Return (x, y) of the center of cell containing provided text 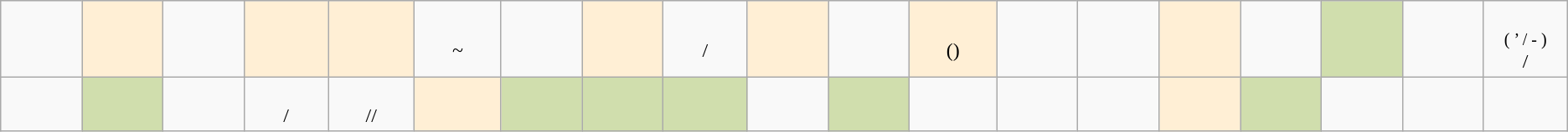
~ (457, 39)
// (372, 104)
‌( - / ’ )/ (1525, 39)
() (953, 39)
